Search for the cell housing the specified text and yield its [X, Y] center coordinate. 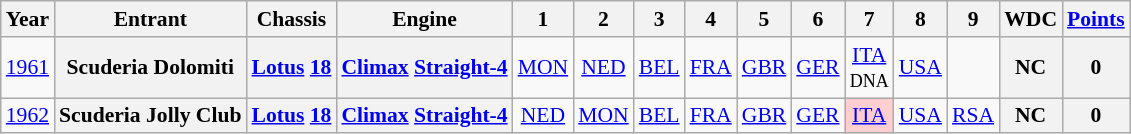
WDC [1030, 19]
Points [1096, 19]
1962 [28, 116]
Entrant [150, 19]
8 [920, 19]
1 [544, 19]
ITA [870, 116]
Scuderia Dolomiti [150, 68]
ITADNA [870, 68]
9 [973, 19]
7 [870, 19]
Scuderia Jolly Club [150, 116]
5 [764, 19]
Year [28, 19]
Engine [424, 19]
3 [660, 19]
Chassis [291, 19]
1961 [28, 68]
4 [711, 19]
RSA [973, 116]
6 [818, 19]
2 [604, 19]
